Locate the cell with the specified text and output its (x, y) center coordinate. 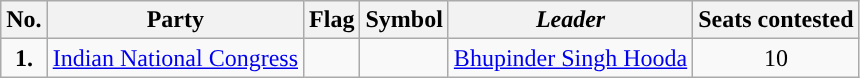
10 (776, 58)
Flag (332, 20)
Symbol (404, 20)
1. (24, 58)
Seats contested (776, 20)
Leader (570, 20)
No. (24, 20)
Party (175, 20)
Bhupinder Singh Hooda (570, 58)
Indian National Congress (175, 58)
